Capture the cell that displays the provided text and extract its [x, y] central coordinate. 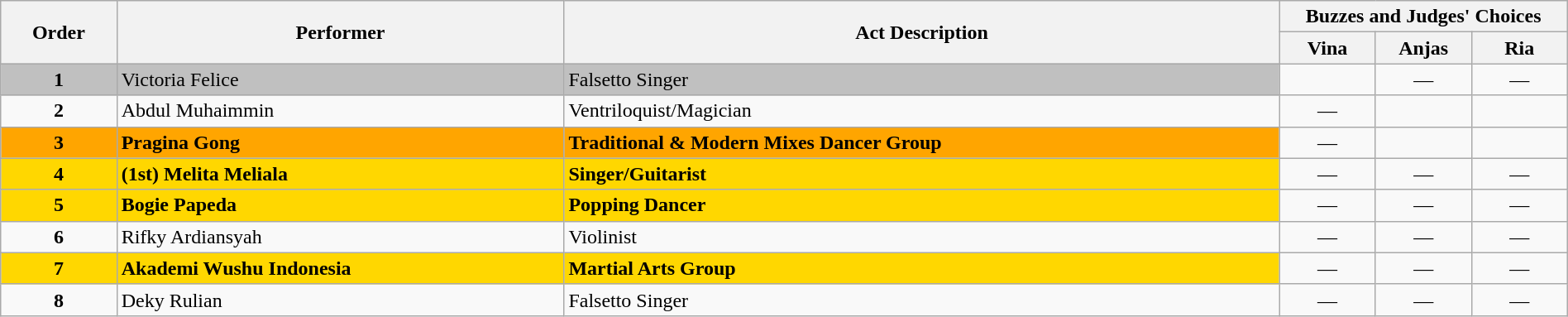
5 [59, 205]
2 [59, 111]
Akademi Wushu Indonesia [341, 268]
Rifky Ardiansyah [341, 237]
Victoria Felice [341, 79]
Abdul Muhaimmin [341, 111]
Pragina Gong [341, 142]
Buzzes and Judges' Choices [1423, 17]
6 [59, 237]
Order [59, 32]
Deky Rulian [341, 300]
Ventriloquist/Magician [921, 111]
Martial Arts Group [921, 268]
7 [59, 268]
Performer [341, 32]
Singer/Guitarist [921, 174]
1 [59, 79]
8 [59, 300]
Anjas [1423, 48]
Bogie Papeda [341, 205]
3 [59, 142]
Ria [1519, 48]
Act Description [921, 32]
Traditional & Modern Mixes Dancer Group [921, 142]
Violinist [921, 237]
4 [59, 174]
(1st) Melita Meliala [341, 174]
Vina [1327, 48]
Popping Dancer [921, 205]
